Return (x, y) of the center of cell containing provided text 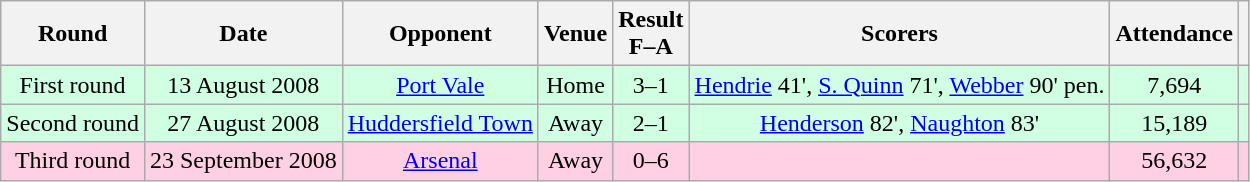
Date (243, 34)
Venue (575, 34)
3–1 (651, 85)
First round (73, 85)
27 August 2008 (243, 123)
15,189 (1174, 123)
Attendance (1174, 34)
Huddersfield Town (440, 123)
Hendrie 41', S. Quinn 71', Webber 90' pen. (900, 85)
Opponent (440, 34)
Port Vale (440, 85)
2–1 (651, 123)
Arsenal (440, 161)
23 September 2008 (243, 161)
7,694 (1174, 85)
Home (575, 85)
Second round (73, 123)
Henderson 82', Naughton 83' (900, 123)
Third round (73, 161)
Round (73, 34)
Scorers (900, 34)
ResultF–A (651, 34)
56,632 (1174, 161)
0–6 (651, 161)
13 August 2008 (243, 85)
